Locate the cell with the specified text and output its (X, Y) center coordinate. 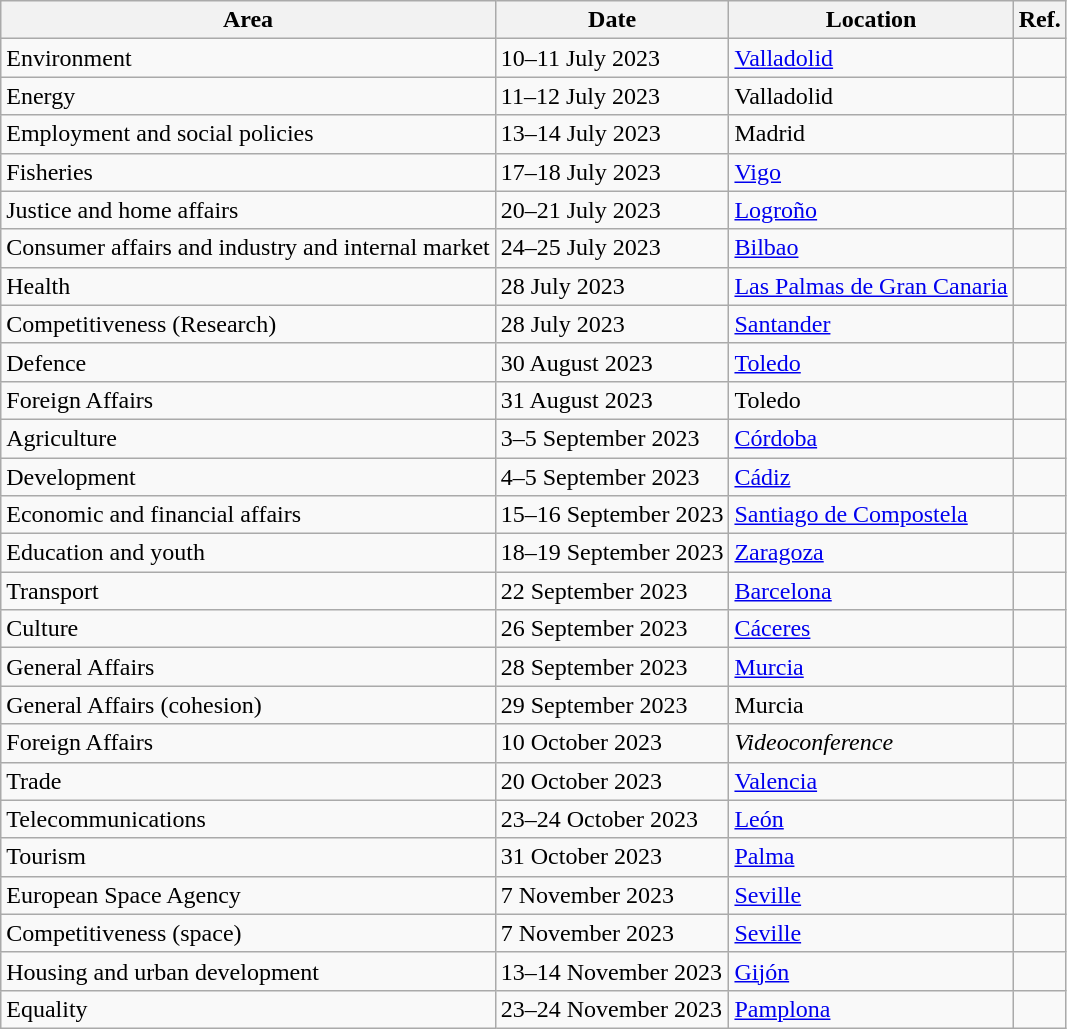
Telecommunications (248, 819)
23–24 November 2023 (612, 1009)
Competitiveness (space) (248, 933)
20 October 2023 (612, 781)
Location (871, 20)
23–24 October 2023 (612, 819)
General Affairs (cohesion) (248, 705)
Trade (248, 781)
Cáceres (871, 629)
Environment (248, 58)
15–16 September 2023 (612, 515)
European Space Agency (248, 895)
13–14 July 2023 (612, 134)
Gijón (871, 971)
Date (612, 20)
Education and youth (248, 553)
13–14 November 2023 (612, 971)
20–21 July 2023 (612, 210)
31 August 2023 (612, 400)
Employment and social policies (248, 134)
28 September 2023 (612, 667)
26 September 2023 (612, 629)
Transport (248, 591)
Cádiz (871, 477)
Area (248, 20)
León (871, 819)
Tourism (248, 857)
Health (248, 286)
4–5 September 2023 (612, 477)
Vigo (871, 172)
Energy (248, 96)
Fisheries (248, 172)
Palma (871, 857)
Housing and urban development (248, 971)
17–18 July 2023 (612, 172)
Economic and financial affairs (248, 515)
Consumer affairs and industry and internal market (248, 248)
Córdoba (871, 438)
Equality (248, 1009)
Videoconference (871, 743)
Barcelona (871, 591)
Valencia (871, 781)
Competitiveness (Research) (248, 324)
3–5 September 2023 (612, 438)
30 August 2023 (612, 362)
29 September 2023 (612, 705)
Justice and home affairs (248, 210)
Logroño (871, 210)
22 September 2023 (612, 591)
Bilbao (871, 248)
General Affairs (248, 667)
Development (248, 477)
18–19 September 2023 (612, 553)
Defence (248, 362)
Pamplona (871, 1009)
Madrid (871, 134)
Zaragoza (871, 553)
10 October 2023 (612, 743)
Las Palmas de Gran Canaria (871, 286)
24–25 July 2023 (612, 248)
Ref. (1040, 20)
Santiago de Compostela (871, 515)
10–11 July 2023 (612, 58)
Culture (248, 629)
Agriculture (248, 438)
Santander (871, 324)
11–12 July 2023 (612, 96)
31 October 2023 (612, 857)
